For the text-containing cell, return its midpoint in [X, Y] coordinate format. 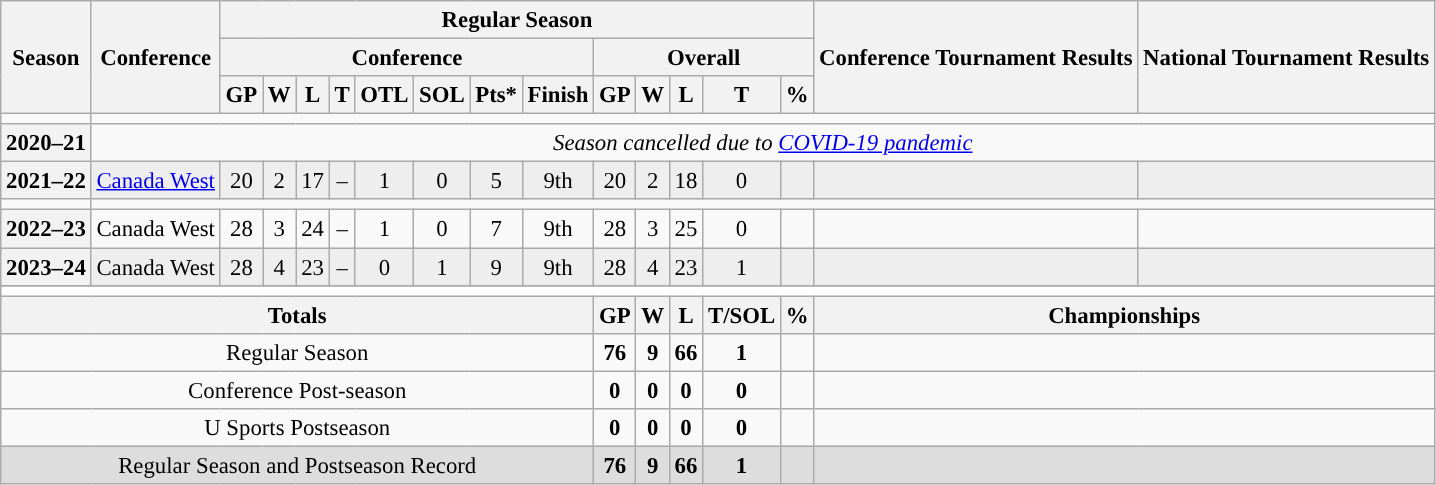
Totals [298, 315]
Regular Season and Postseason Record [298, 465]
2023–24 [46, 267]
T/SOL [742, 315]
5 [496, 181]
Conference Post-season [298, 390]
SOL [442, 95]
National Tournament Results [1286, 58]
Season cancelled due to COVID-19 pandemic [762, 143]
17 [312, 181]
2020–21 [46, 143]
OTL [384, 95]
2022–23 [46, 229]
U Sports Postseason [298, 428]
24 [312, 229]
25 [686, 229]
2021–22 [46, 181]
Pts* [496, 95]
Overall [704, 58]
Conference Tournament Results [976, 58]
Finish [558, 95]
7 [496, 229]
18 [686, 181]
Season [46, 58]
Championships [1124, 315]
